Scan for the cell matching the given text and deliver its [x, y] coordinate at center. 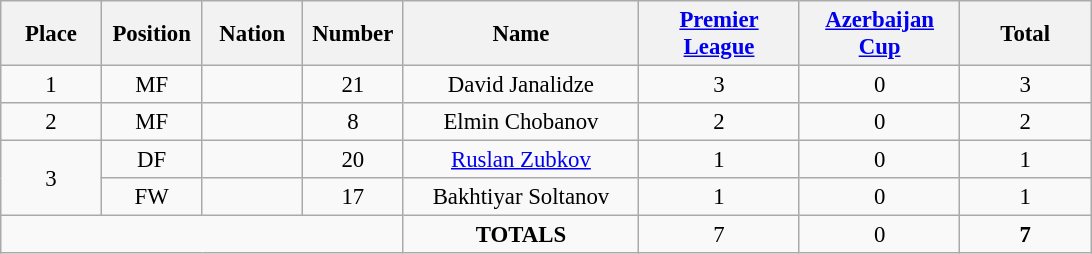
FW [152, 197]
Bakhtiyar Soltanov [521, 197]
TOTALS [521, 235]
Azerbaijan Cup [880, 34]
Elmin Chobanov [521, 122]
Premier League [720, 34]
8 [354, 122]
Name [521, 34]
DF [152, 160]
Position [152, 34]
Ruslan Zubkov [521, 160]
Place [52, 34]
20 [354, 160]
Number [354, 34]
21 [354, 85]
Nation [252, 34]
17 [354, 197]
Total [1026, 34]
David Janalidze [521, 85]
